From the cell containing the given text, extract its center point as (X, Y) coordinate. 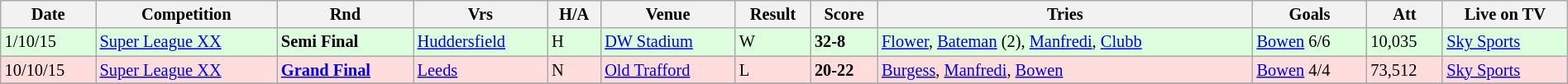
W (772, 42)
H (574, 42)
Date (48, 14)
Huddersfield (480, 42)
Result (772, 14)
1/10/15 (48, 42)
Live on TV (1505, 14)
Leeds (480, 70)
Flower, Bateman (2), Manfredi, Clubb (1065, 42)
Att (1404, 14)
N (574, 70)
Competition (187, 14)
Goals (1310, 14)
Rnd (346, 14)
10,035 (1404, 42)
20-22 (844, 70)
Old Trafford (668, 70)
10/10/15 (48, 70)
Tries (1065, 14)
DW Stadium (668, 42)
Venue (668, 14)
Bowen 6/6 (1310, 42)
Semi Final (346, 42)
73,512 (1404, 70)
Bowen 4/4 (1310, 70)
H/A (574, 14)
Grand Final (346, 70)
32-8 (844, 42)
L (772, 70)
Burgess, Manfredi, Bowen (1065, 70)
Vrs (480, 14)
Score (844, 14)
